From the cell containing the given text, extract its center point as (X, Y) coordinate. 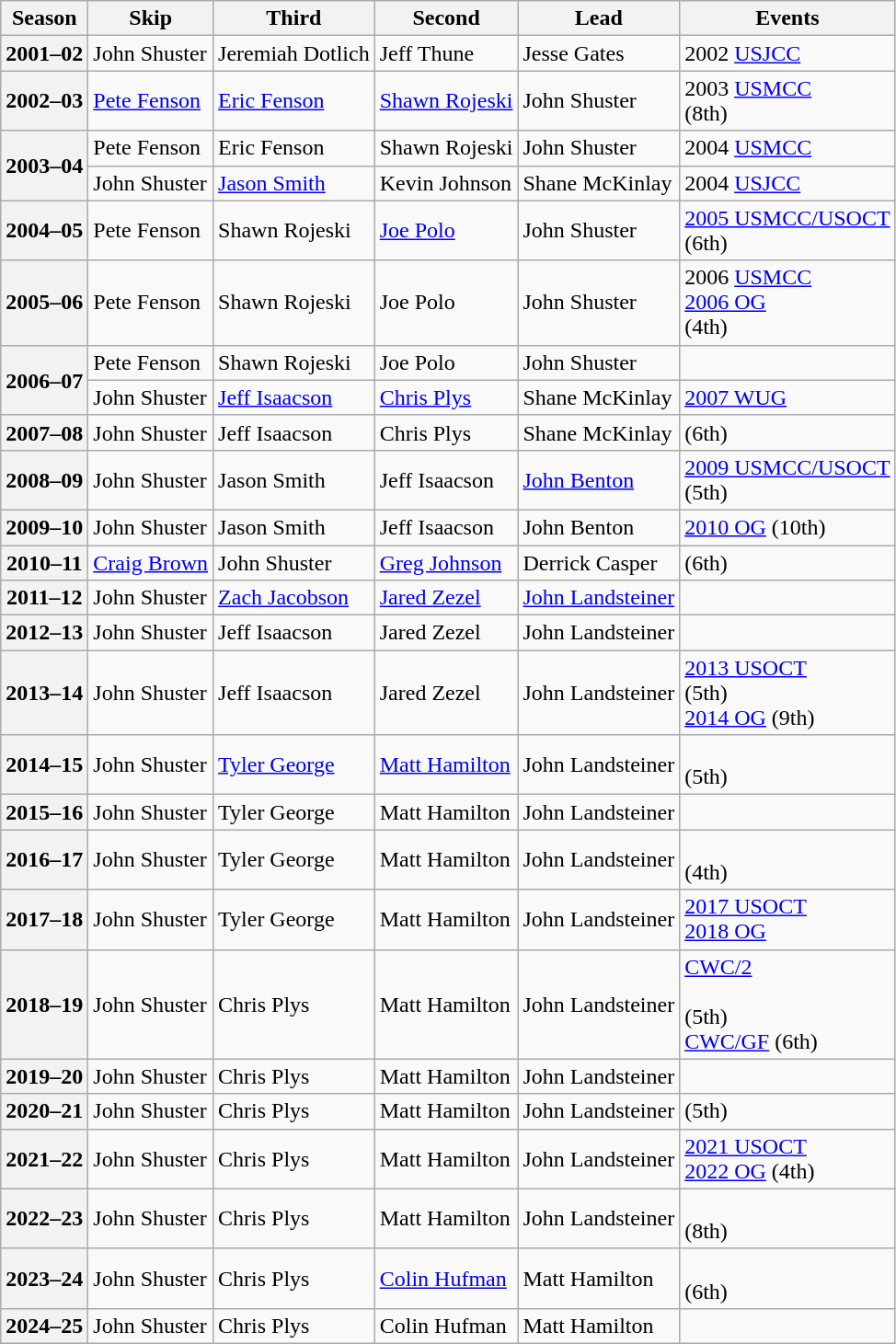
2012–13 (44, 633)
CWC/2 (5th) CWC/GF (6th) (787, 1005)
2006 USMCC 2006 OG (4th) (787, 303)
2007 WUG (787, 397)
(4th) (787, 859)
(8th) (787, 1218)
2005–06 (44, 303)
2024–25 (44, 1326)
2016–17 (44, 859)
2010 OG (10th) (787, 527)
Derrick Casper (599, 562)
2007–08 (44, 432)
Craig Brown (151, 562)
Events (787, 18)
2004 USJCC (787, 183)
2006–07 (44, 380)
Greg Johnson (446, 562)
2002–03 (44, 101)
Jesse Gates (599, 53)
2009 USMCC/USOCT (5th) (787, 480)
Jeremiah Dotlich (294, 53)
Jeff Thune (446, 53)
2013 USOCT (5th) 2014 OG (9th) (787, 693)
2018–19 (44, 1005)
2015–16 (44, 812)
2009–10 (44, 527)
2003–04 (44, 166)
Third (294, 18)
2021–22 (44, 1159)
2023–24 (44, 1279)
Skip (151, 18)
Lead (599, 18)
2004 USMCC (787, 148)
2022–23 (44, 1218)
Kevin Johnson (446, 183)
2021 USOCT 2022 OG (4th) (787, 1159)
2005 USMCC/USOCT (6th) (787, 230)
2013–14 (44, 693)
2014–15 (44, 765)
2010–11 (44, 562)
Second (446, 18)
2001–02 (44, 53)
2020–21 (44, 1111)
2003 USMCC (8th) (787, 101)
2004–05 (44, 230)
2008–09 (44, 480)
2017 USOCT 2018 OG (787, 920)
2017–18 (44, 920)
Season (44, 18)
Zach Jacobson (294, 598)
2011–12 (44, 598)
2002 USJCC (787, 53)
2019–20 (44, 1076)
